Return the [x, y] coordinate for the center point of the cell that contains the specified text.  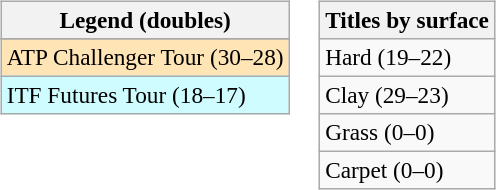
Clay (29–23) [408, 95]
ATP Challenger Tour (30–28) [145, 57]
Carpet (0–0) [408, 171]
Titles by surface [408, 20]
Hard (19–22) [408, 57]
ITF Futures Tour (18–17) [145, 95]
Grass (0–0) [408, 133]
Legend (doubles) [145, 20]
